Search for the cell housing the specified text and yield its (x, y) center coordinate. 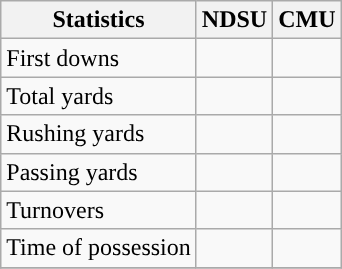
Turnovers (99, 210)
Total yards (99, 96)
First downs (99, 58)
Rushing yards (99, 134)
Passing yards (99, 172)
Time of possession (99, 248)
CMU (307, 20)
NDSU (234, 20)
Statistics (99, 20)
